Determine the [X, Y] coordinate at the center of the cell enclosing the given text.  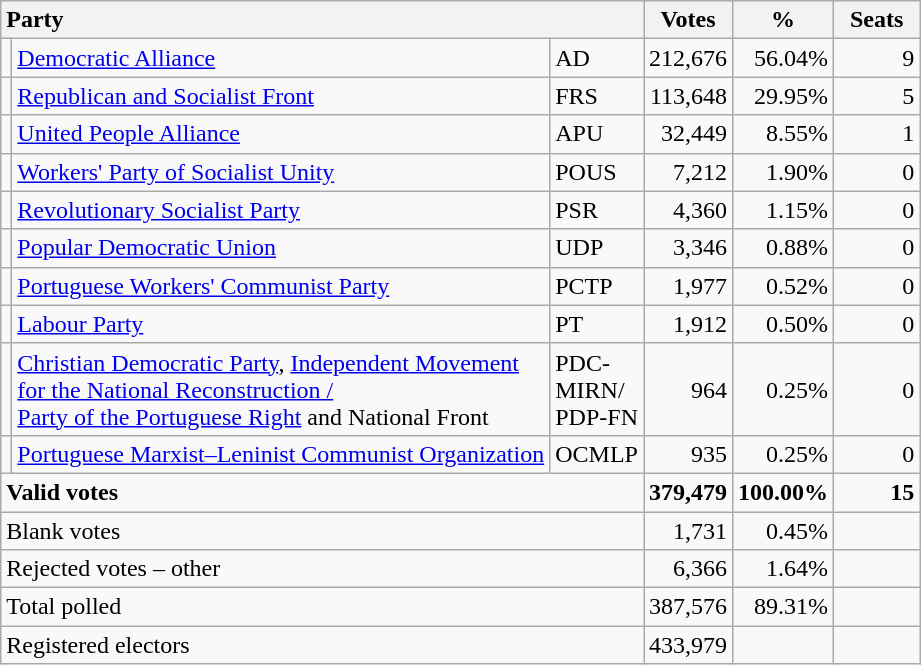
Workers' Party of Socialist Unity [281, 172]
Portuguese Marxist–Leninist Communist Organization [281, 454]
212,676 [688, 58]
32,449 [688, 134]
Republican and Socialist Front [281, 96]
0.50% [784, 324]
Valid votes [322, 492]
0.45% [784, 531]
1,977 [688, 286]
387,576 [688, 607]
AD [597, 58]
4,360 [688, 210]
935 [688, 454]
15 [877, 492]
PDC-MIRN/PDP-FN [597, 389]
1.15% [784, 210]
1,731 [688, 531]
PSR [597, 210]
6,366 [688, 569]
100.00% [784, 492]
29.95% [784, 96]
Blank votes [322, 531]
Revolutionary Socialist Party [281, 210]
Party [322, 20]
% [784, 20]
433,979 [688, 645]
9 [877, 58]
1.90% [784, 172]
Total polled [322, 607]
POUS [597, 172]
113,648 [688, 96]
0.88% [784, 248]
1 [877, 134]
United People Alliance [281, 134]
FRS [597, 96]
PT [597, 324]
UDP [597, 248]
56.04% [784, 58]
Registered electors [322, 645]
Rejected votes – other [322, 569]
Seats [877, 20]
Popular Democratic Union [281, 248]
OCMLP [597, 454]
0.52% [784, 286]
PCTP [597, 286]
Votes [688, 20]
964 [688, 389]
5 [877, 96]
1,912 [688, 324]
379,479 [688, 492]
APU [597, 134]
7,212 [688, 172]
89.31% [784, 607]
Labour Party [281, 324]
Portuguese Workers' Communist Party [281, 286]
1.64% [784, 569]
Christian Democratic Party, Independent Movementfor the National Reconstruction /Party of the Portuguese Right and National Front [281, 389]
8.55% [784, 134]
Democratic Alliance [281, 58]
3,346 [688, 248]
